Pinpoint the cell where the given text exists, returning its (X, Y) midpoint coordinate. 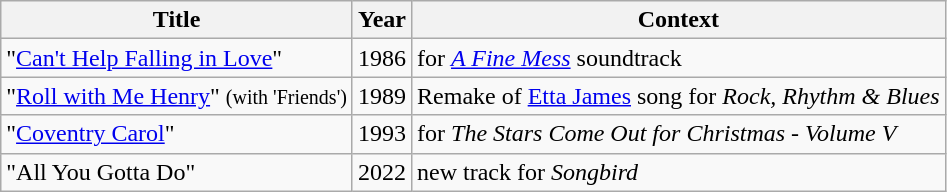
new track for Songbird (679, 172)
1989 (382, 96)
Context (679, 20)
for The Stars Come Out for Christmas - Volume V (679, 134)
"Can't Help Falling in Love" (177, 58)
for A Fine Mess soundtrack (679, 58)
"Coventry Carol" (177, 134)
1993 (382, 134)
1986 (382, 58)
Remake of Etta James song for Rock, Rhythm & Blues (679, 96)
"Roll with Me Henry" (with 'Friends') (177, 96)
Title (177, 20)
"All You Gotta Do" (177, 172)
2022 (382, 172)
Year (382, 20)
